Return [X, Y] of the center of cell containing provided text 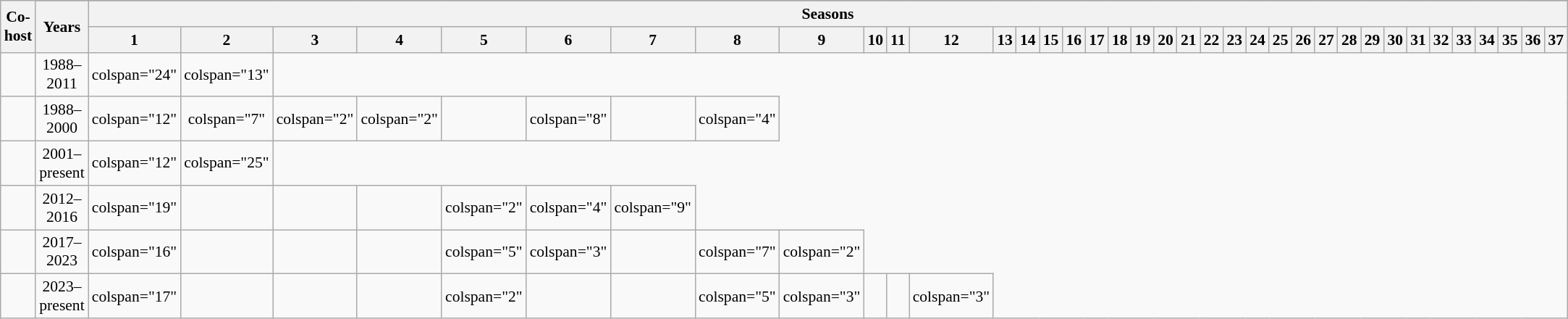
colspan="25" [226, 164]
9 [822, 40]
29 [1373, 40]
colspan="13" [226, 74]
37 [1556, 40]
25 [1281, 40]
colspan="8" [569, 119]
22 [1212, 40]
31 [1418, 40]
2 [226, 40]
18 [1120, 40]
26 [1304, 40]
12 [951, 40]
24 [1257, 40]
30 [1395, 40]
6 [569, 40]
colspan="9" [653, 207]
14 [1028, 40]
15 [1051, 40]
27 [1326, 40]
13 [1005, 40]
19 [1143, 40]
colspan="24" [135, 74]
3 [316, 40]
20 [1166, 40]
2001–present [62, 164]
28 [1349, 40]
16 [1074, 40]
1 [135, 40]
Co-host [19, 26]
11 [898, 40]
21 [1189, 40]
4 [400, 40]
colspan="19" [135, 207]
colspan="17" [135, 296]
7 [653, 40]
36 [1533, 40]
2012–2016 [62, 207]
Seasons [828, 14]
23 [1234, 40]
34 [1487, 40]
32 [1441, 40]
2023–present [62, 296]
Years [62, 26]
colspan="16" [135, 252]
10 [875, 40]
2017–2023 [62, 252]
5 [484, 40]
8 [737, 40]
1988–2011 [62, 74]
35 [1510, 40]
33 [1464, 40]
17 [1097, 40]
1988–2000 [62, 119]
